Identify which cell holds the provided text, then report its (x, y) central coordinate. 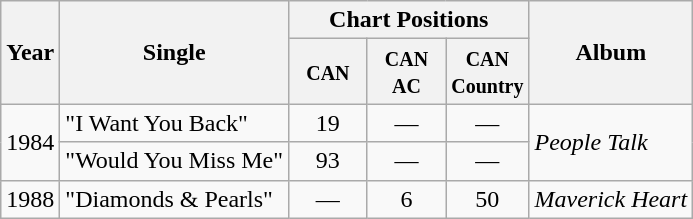
People Talk (611, 142)
Single (174, 52)
"Diamonds & Pearls" (174, 199)
50 (488, 199)
1988 (30, 199)
CAN AC (406, 72)
6 (406, 199)
19 (328, 123)
"Would You Miss Me" (174, 161)
1984 (30, 142)
CAN Country (488, 72)
CAN (328, 72)
Maverick Heart (611, 199)
93 (328, 161)
Year (30, 52)
Chart Positions (409, 20)
Album (611, 52)
"I Want You Back" (174, 123)
